Search for the cell housing the specified text and yield its (x, y) center coordinate. 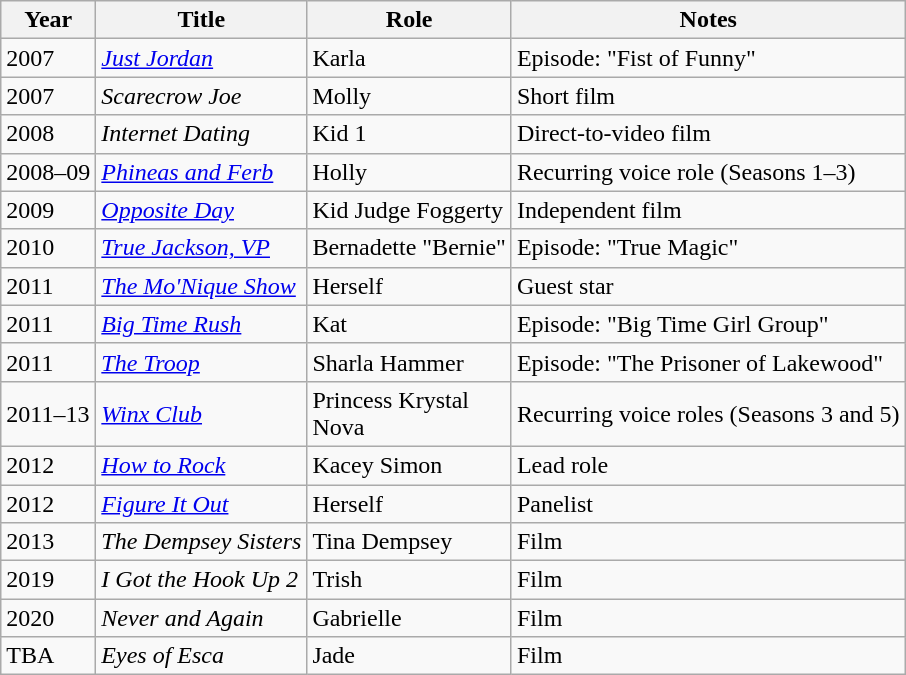
Recurring voice roles (Seasons 3 and 5) (708, 414)
Direct-to-video film (708, 134)
Episode: "Big Time Girl Group" (708, 324)
Gabrielle (410, 618)
True Jackson, VP (202, 248)
Big Time Rush (202, 324)
Year (48, 20)
Notes (708, 20)
Bernadette "Bernie" (410, 248)
2020 (48, 618)
Never and Again (202, 618)
How to Rock (202, 465)
Panelist (708, 503)
Eyes of Esca (202, 656)
Scarecrow Joe (202, 96)
Guest star (708, 286)
Kid Judge Foggerty (410, 210)
Lead role (708, 465)
The Troop (202, 362)
Tina Dempsey (410, 542)
TBA (48, 656)
The Mo'Nique Show (202, 286)
2019 (48, 580)
Phineas and Ferb (202, 172)
Winx Club (202, 414)
2011–13 (48, 414)
Internet Dating (202, 134)
Short film (708, 96)
Trish (410, 580)
Jade (410, 656)
Figure It Out (202, 503)
2008–09 (48, 172)
Just Jordan (202, 58)
Kacey Simon (410, 465)
2013 (48, 542)
Princess KrystalNova (410, 414)
Episode: "The Prisoner of Lakewood" (708, 362)
Role (410, 20)
Holly (410, 172)
2008 (48, 134)
I Got the Hook Up 2 (202, 580)
Title (202, 20)
Sharla Hammer (410, 362)
Independent film (708, 210)
The Dempsey Sisters (202, 542)
Molly (410, 96)
Opposite Day (202, 210)
Kat (410, 324)
Karla (410, 58)
Episode: "True Magic" (708, 248)
Recurring voice role (Seasons 1–3) (708, 172)
Episode: "Fist of Funny" (708, 58)
Kid 1 (410, 134)
2010 (48, 248)
2009 (48, 210)
